Output the (x, y) coordinate of the center of the cell containing the given text.  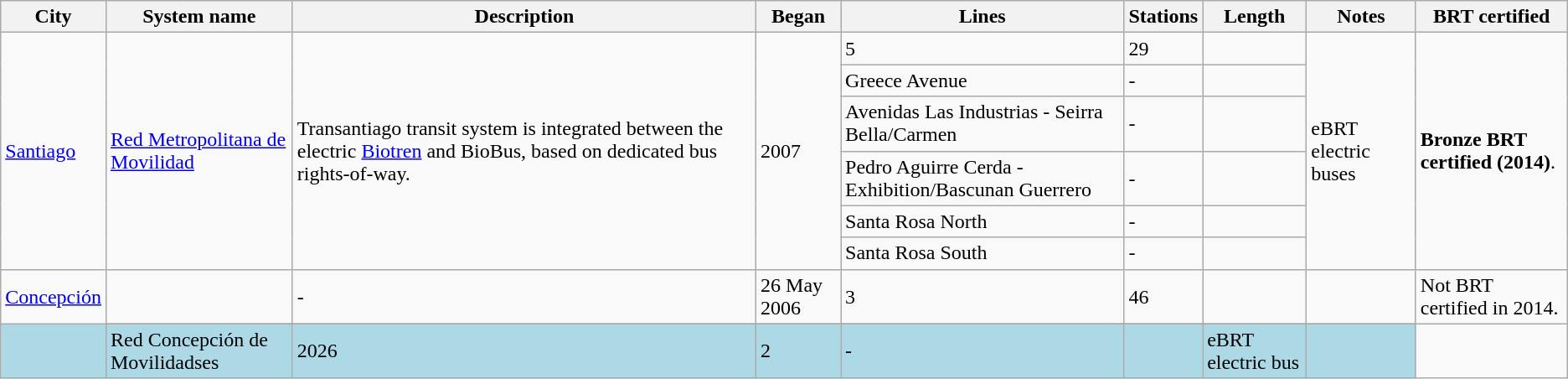
Red Metropolitana de Movilidad (199, 151)
Avenidas Las Industrias - Seirra Bella/Carmen (983, 124)
Bronze BRT certified (2014). (1491, 151)
2 (799, 350)
5 (983, 49)
BRT certified (1491, 17)
eBRT electric bus (1255, 350)
Concepción (54, 297)
Santiago (54, 151)
eBRT electric buses (1362, 151)
26 May 2006 (799, 297)
Santa Rosa South (983, 253)
29 (1163, 49)
Red Concepción de Movilidadses (199, 350)
Notes (1362, 17)
Lines (983, 17)
Pedro Aguirre Cerda - Exhibition/Bascunan Guerrero (983, 178)
3 (983, 297)
Began (799, 17)
2026 (524, 350)
Santa Rosa North (983, 221)
Not BRT certified in 2014. (1491, 297)
2007 (799, 151)
Transantiago transit system is integrated between the electric Biotren and BioBus, based on dedicated bus rights-of-way. (524, 151)
46 (1163, 297)
Stations (1163, 17)
City (54, 17)
Greece Avenue (983, 80)
System name (199, 17)
Length (1255, 17)
Description (524, 17)
